Output the (x, y) coordinate of the center of the cell containing the given text.  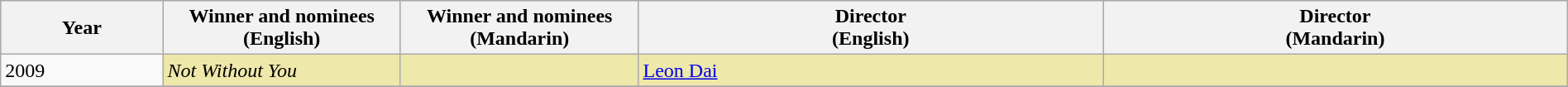
Winner and nominees(English) (282, 28)
Director(Mandarin) (1336, 28)
Year (82, 28)
Winner and nominees(Mandarin) (519, 28)
2009 (82, 70)
Not Without You (282, 70)
Leon Dai (871, 70)
Director(English) (871, 28)
